Find where the given text appears and provide that cell's center as (x, y) coordinate. 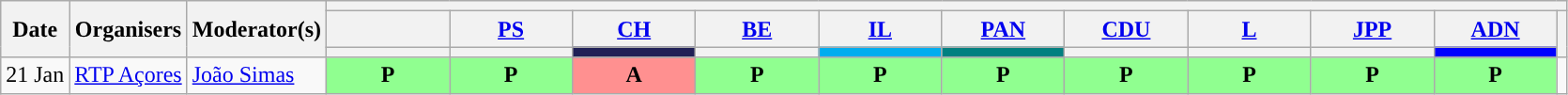
Moderator(s) (256, 29)
Organisers (128, 29)
BE (757, 29)
JPP (1373, 29)
PAN (1003, 29)
A (635, 75)
CDU (1127, 29)
RTP Açores (128, 75)
PS (511, 29)
João Simas (256, 75)
L (1249, 29)
CH (635, 29)
ADN (1495, 29)
IL (881, 29)
21 Jan (36, 75)
Date (36, 29)
